Pinpoint the cell where the given text exists, returning its [x, y] midpoint coordinate. 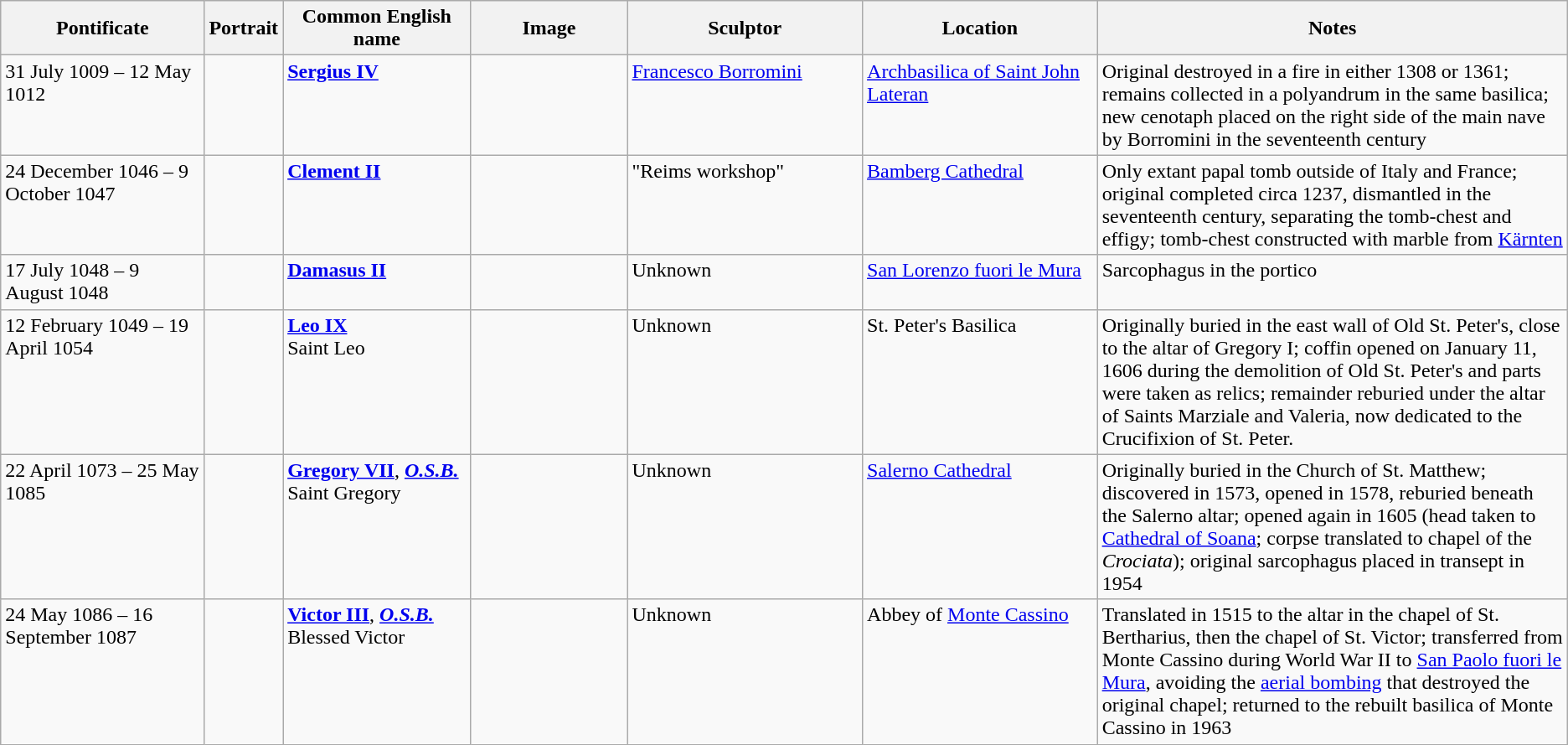
"Reims workshop" [745, 204]
Common English name [377, 28]
31 July 1009 – 12 May 1012 [102, 106]
San Lorenzo fuori le Mura [980, 282]
Sergius IV [377, 106]
Salerno Cathedral [980, 526]
Gregory VII, O.S.B.Saint Gregory [377, 526]
Notes [1332, 28]
Clement II [377, 204]
22 April 1073 – 25 May 1085 [102, 526]
12 February 1049 – 19 April 1054 [102, 382]
St. Peter's Basilica [980, 382]
Bamberg Cathedral [980, 204]
Abbey of Monte Cassino [980, 672]
Sarcophagus in the portico [1332, 282]
Damasus II [377, 282]
24 December 1046 – 9 October 1047 [102, 204]
17 July 1048 – 9 August 1048 [102, 282]
Location [980, 28]
24 May 1086 – 16 September 1087 [102, 672]
Sculptor [745, 28]
Francesco Borromini [745, 106]
Portrait [244, 28]
Pontificate [102, 28]
Archbasilica of Saint John Lateran [980, 106]
Leo IXSaint Leo [377, 382]
Victor III, O.S.B.Blessed Victor [377, 672]
Image [549, 28]
